Capture the cell that displays the provided text and extract its [X, Y] central coordinate. 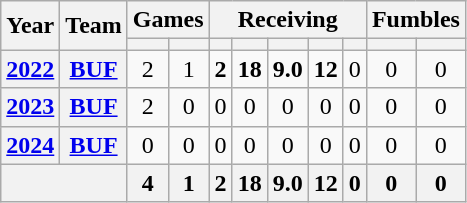
Games [168, 20]
2022 [30, 69]
Year [30, 26]
2024 [30, 145]
4 [148, 183]
Receiving [288, 20]
2023 [30, 107]
Fumbles [416, 20]
Team [94, 26]
